Extract the [x, y] coordinate from the center of the cell holding the provided text.  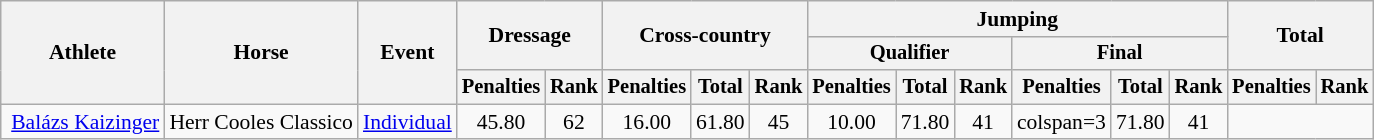
Event [408, 52]
16.00 [647, 122]
61.80 [720, 122]
62 [574, 122]
Herr Cooles Classico [261, 122]
45 [779, 122]
Cross-country [706, 36]
Jumping [1017, 19]
45.80 [501, 122]
Individual [408, 122]
Dressage [530, 36]
Balázs Kaizinger [83, 122]
Qualifier [910, 54]
Final [1120, 54]
Horse [261, 52]
colspan=3 [1062, 122]
Athlete [83, 52]
10.00 [851, 122]
